Return the (x, y) coordinate for the center point of the cell that contains the specified text.  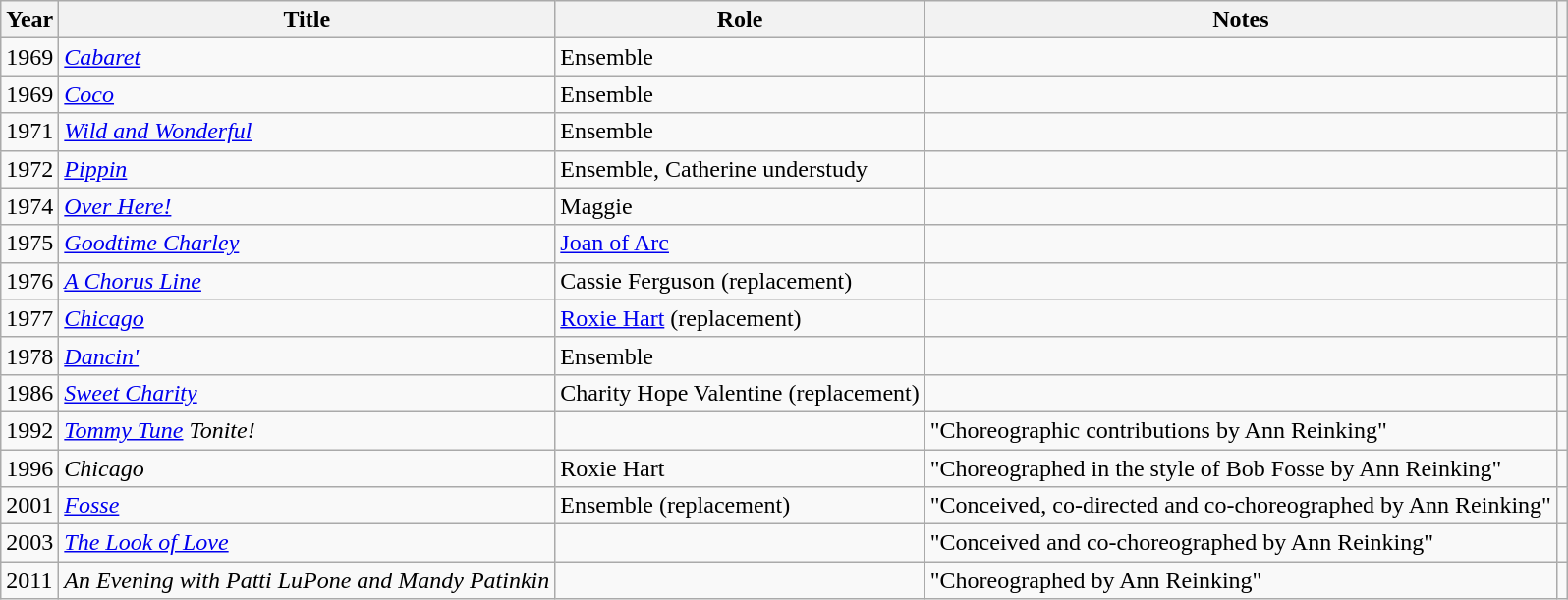
Notes (1240, 20)
Title (307, 20)
Ensemble, Catherine understudy (740, 169)
1975 (29, 244)
1992 (29, 430)
A Chorus Line (307, 281)
2011 (29, 580)
1976 (29, 281)
Roxie Hart (740, 468)
Tommy Tune Tonite! (307, 430)
Goodtime Charley (307, 244)
Fosse (307, 506)
Sweet Charity (307, 393)
Maggie (740, 206)
"Choreographed by Ann Reinking" (1240, 580)
Joan of Arc (740, 244)
Ensemble (replacement) (740, 506)
Over Here! (307, 206)
Charity Hope Valentine (replacement) (740, 393)
2003 (29, 543)
1996 (29, 468)
"Choreographic contributions by Ann Reinking" (1240, 430)
1986 (29, 393)
1978 (29, 355)
Wild and Wonderful (307, 132)
2001 (29, 506)
1971 (29, 132)
Cassie Ferguson (replacement) (740, 281)
Year (29, 20)
Coco (307, 94)
"Choreographed in the style of Bob Fosse by Ann Reinking" (1240, 468)
Roxie Hart (replacement) (740, 318)
"Conceived, co-directed and co-choreographed by Ann Reinking" (1240, 506)
Role (740, 20)
An Evening with Patti LuPone and Mandy Patinkin (307, 580)
Dancin' (307, 355)
1972 (29, 169)
"Conceived and co-choreographed by Ann Reinking" (1240, 543)
1977 (29, 318)
Pippin (307, 169)
The Look of Love (307, 543)
Cabaret (307, 57)
1974 (29, 206)
